Pinpoint the cell where the given text exists, returning its (x, y) midpoint coordinate. 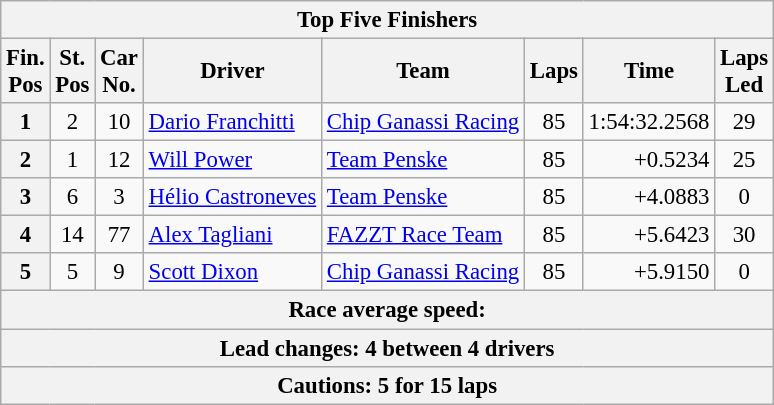
12 (120, 160)
FAZZT Race Team (424, 235)
CarNo. (120, 72)
Lead changes: 4 between 4 drivers (388, 348)
29 (744, 122)
9 (120, 273)
Top Five Finishers (388, 20)
1:54:32.2568 (648, 122)
Driver (232, 72)
77 (120, 235)
Fin.Pos (26, 72)
+5.9150 (648, 273)
Scott Dixon (232, 273)
Time (648, 72)
LapsLed (744, 72)
+4.0883 (648, 197)
+0.5234 (648, 160)
Laps (554, 72)
Cautions: 5 for 15 laps (388, 385)
30 (744, 235)
Team (424, 72)
Dario Franchitti (232, 122)
4 (26, 235)
St.Pos (72, 72)
14 (72, 235)
25 (744, 160)
Will Power (232, 160)
Race average speed: (388, 310)
Alex Tagliani (232, 235)
Hélio Castroneves (232, 197)
+5.6423 (648, 235)
6 (72, 197)
10 (120, 122)
